Determine the [X, Y] coordinate at the center of the cell enclosing the given text.  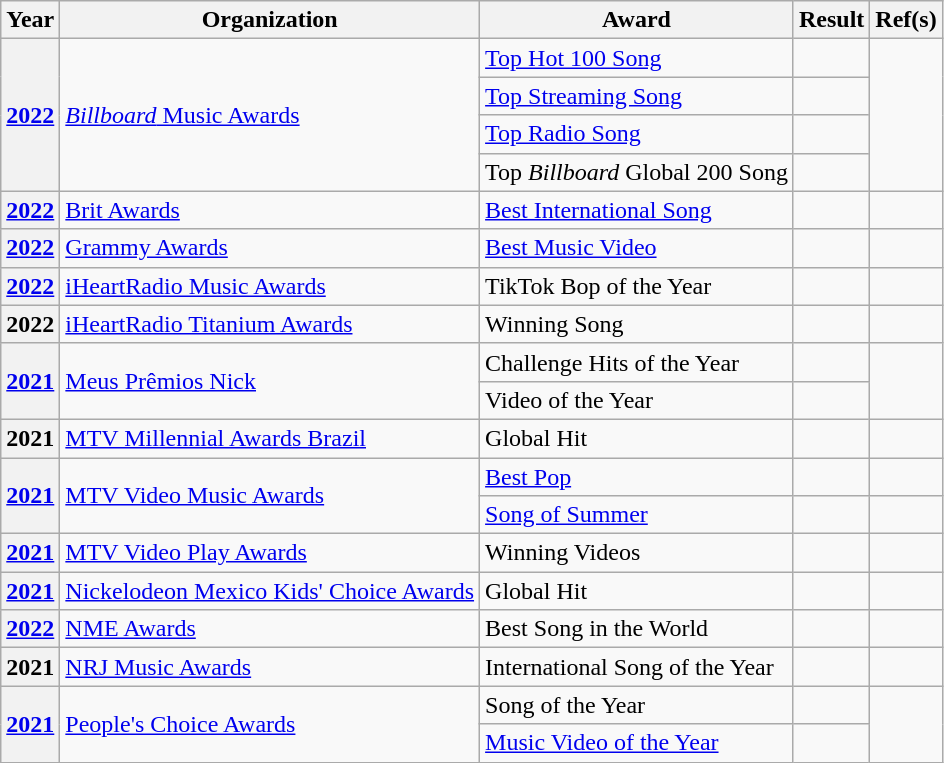
Award [637, 20]
Grammy Awards [270, 248]
Best Pop [637, 477]
International Song of the Year [637, 667]
Brit Awards [270, 210]
Ref(s) [906, 20]
Nickelodeon Mexico Kids' Choice Awards [270, 591]
Result [831, 20]
Video of the Year [637, 400]
People's Choice Awards [270, 724]
Winning Song [637, 324]
Year [30, 20]
MTV Video Play Awards [270, 553]
Billboard Music Awards [270, 115]
iHeartRadio Music Awards [270, 286]
Challenge Hits of the Year [637, 362]
Top Billboard Global 200 Song [637, 172]
TikTok Bop of the Year [637, 286]
Song of the Year [637, 705]
Organization [270, 20]
Meus Prêmios Nick [270, 381]
Top Radio Song [637, 134]
MTV Video Music Awards [270, 496]
Top Streaming Song [637, 96]
Best Music Video [637, 248]
NME Awards [270, 629]
Song of Summer [637, 515]
Winning Videos [637, 553]
Best Song in the World [637, 629]
Best International Song [637, 210]
iHeartRadio Titanium Awards [270, 324]
Top Hot 100 Song [637, 58]
MTV Millennial Awards Brazil [270, 438]
NRJ Music Awards [270, 667]
Music Video of the Year [637, 743]
